Scan for the cell matching the given text and deliver its [X, Y] coordinate at center. 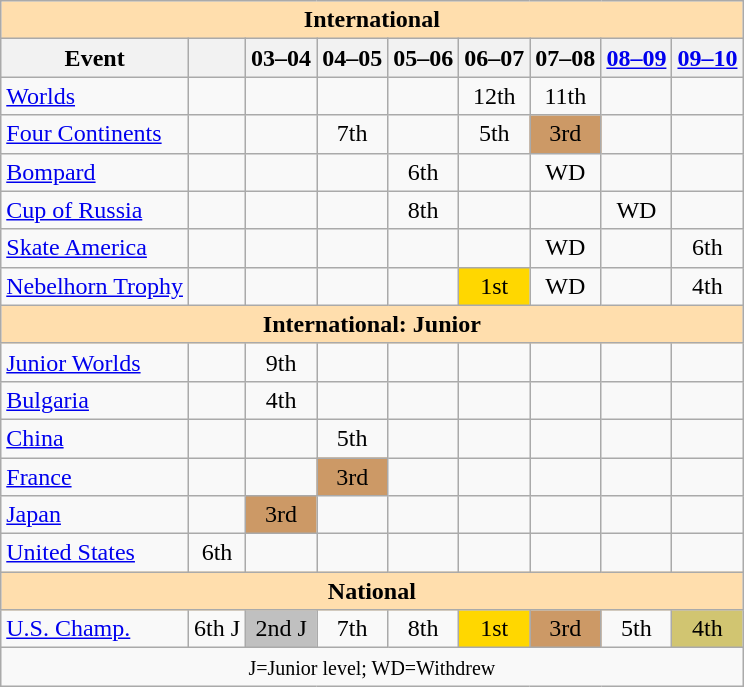
09–10 [708, 58]
9th [282, 362]
Junior Worlds [95, 362]
China [95, 438]
Bompard [95, 172]
J=Junior level; WD=Withdrew [372, 667]
Nebelhorn Trophy [95, 286]
Bulgaria [95, 400]
04–05 [352, 58]
06–07 [494, 58]
6th J [216, 629]
National [372, 591]
Four Continents [95, 134]
Skate America [95, 248]
Cup of Russia [95, 210]
International: Junior [372, 324]
Worlds [95, 96]
Japan [95, 515]
12th [494, 96]
11th [566, 96]
05–06 [424, 58]
United States [95, 553]
2nd J [282, 629]
International [372, 20]
Event [95, 58]
07–08 [566, 58]
08–09 [636, 58]
U.S. Champ. [95, 629]
03–04 [282, 58]
France [95, 477]
